Identify which cell holds the provided text, then report its [X, Y] central coordinate. 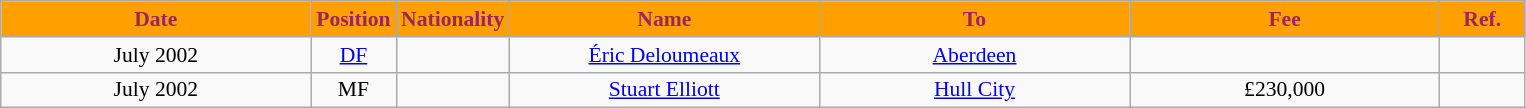
Nationality [452, 19]
Date [156, 19]
£230,000 [1285, 90]
Éric Deloumeaux [664, 55]
To [974, 19]
Name [664, 19]
Aberdeen [974, 55]
DF [354, 55]
Hull City [974, 90]
Ref. [1482, 19]
Fee [1285, 19]
Position [354, 19]
Stuart Elliott [664, 90]
MF [354, 90]
